Search for the cell housing the specified text and yield its (x, y) center coordinate. 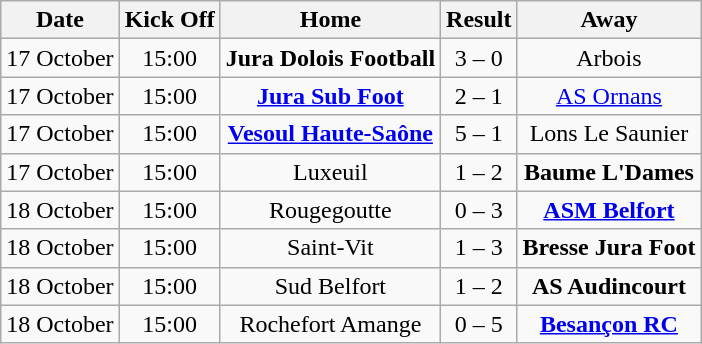
Luxeuil (330, 172)
Sud Belfort (330, 286)
Date (60, 20)
ASM Belfort (609, 210)
1 – 3 (479, 248)
2 – 1 (479, 96)
Vesoul Haute-Saône (330, 134)
0 – 5 (479, 324)
AS Audincourt (609, 286)
0 – 3 (479, 210)
Rochefort Amange (330, 324)
Bresse Jura Foot (609, 248)
Jura Sub Foot (330, 96)
Jura Dolois Football (330, 58)
Saint-Vit (330, 248)
Arbois (609, 58)
Result (479, 20)
Away (609, 20)
Baume L'Dames (609, 172)
AS Ornans (609, 96)
Besançon RC (609, 324)
Kick Off (170, 20)
3 – 0 (479, 58)
Lons Le Saunier (609, 134)
5 – 1 (479, 134)
Home (330, 20)
Rougegoutte (330, 210)
